Find where the given text appears and provide that cell's center as (x, y) coordinate. 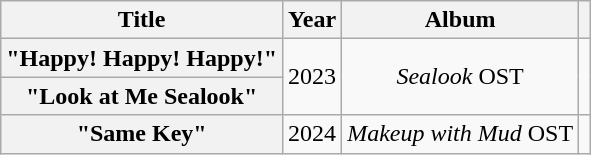
Sealook OST (460, 77)
Year (312, 20)
2023 (312, 77)
Makeup with Mud OST (460, 134)
Title (142, 20)
"Same Key" (142, 134)
Album (460, 20)
"Look at Me Sealook" (142, 96)
2024 (312, 134)
"Happy! Happy! Happy!" (142, 58)
